Return the [x, y] coordinate for the center point of the cell that contains the specified text.  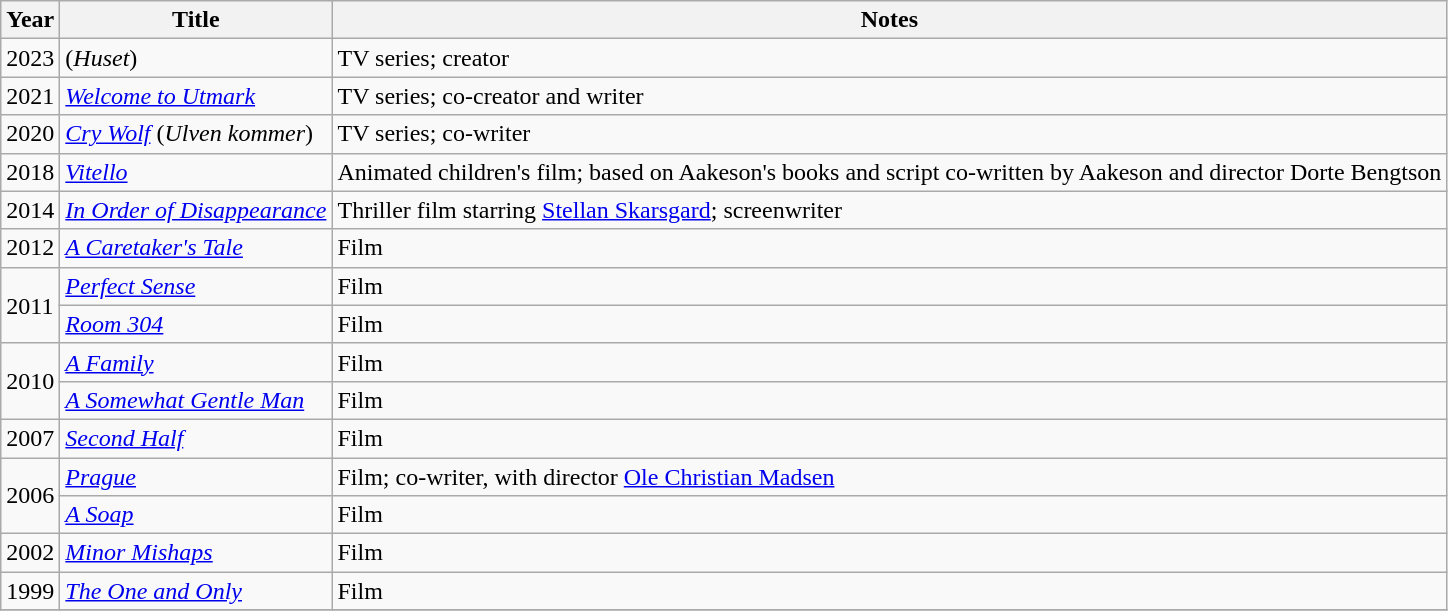
Room 304 [196, 324]
A Caretaker's Tale [196, 248]
TV series; creator [890, 58]
2010 [30, 381]
A Soap [196, 515]
2020 [30, 134]
Notes [890, 20]
2018 [30, 172]
TV series; co-writer [890, 134]
2007 [30, 438]
In Order of Disappearance [196, 210]
2002 [30, 553]
TV series; co-creator and writer [890, 96]
Second Half [196, 438]
2023 [30, 58]
2012 [30, 248]
Prague [196, 477]
2006 [30, 496]
2021 [30, 96]
(Huset) [196, 58]
A Somewhat Gentle Man [196, 400]
Title [196, 20]
A Family [196, 362]
Vitello [196, 172]
Minor Mishaps [196, 553]
Year [30, 20]
Thriller film starring Stellan Skarsgard; screenwriter [890, 210]
1999 [30, 591]
Welcome to Utmark [196, 96]
Cry Wolf (Ulven kommer) [196, 134]
The One and Only [196, 591]
Film; co-writer, with director Ole Christian Madsen [890, 477]
2014 [30, 210]
Animated children's film; based on Aakeson's books and script co-written by Aakeson and director Dorte Bengtson [890, 172]
2011 [30, 305]
Perfect Sense [196, 286]
